Return (X, Y) of the center of cell containing provided text 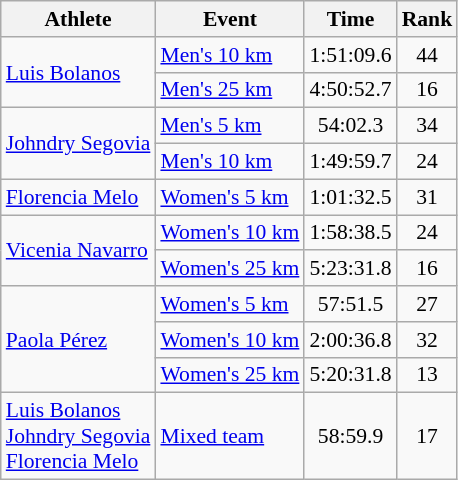
1:49:59.7 (350, 162)
1:01:32.5 (350, 197)
1:51:09.6 (350, 55)
17 (428, 436)
1:58:38.5 (350, 233)
44 (428, 55)
Men's 25 km (230, 90)
Rank (428, 19)
5:20:31.8 (350, 375)
34 (428, 126)
32 (428, 340)
54:02.3 (350, 126)
Florencia Melo (78, 197)
Men's 5 km (230, 126)
Johndry Segovia (78, 144)
Time (350, 19)
58:59.9 (350, 436)
2:00:36.8 (350, 340)
5:23:31.8 (350, 269)
4:50:52.7 (350, 90)
27 (428, 304)
57:51.5 (350, 304)
Mixed team (230, 436)
Vicenia Navarro (78, 250)
Luis BolanosJohndry SegoviaFlorencia Melo (78, 436)
31 (428, 197)
Luis Bolanos (78, 72)
Event (230, 19)
13 (428, 375)
Paola Pérez (78, 340)
Athlete (78, 19)
